Capture the cell that displays the provided text and extract its (x, y) central coordinate. 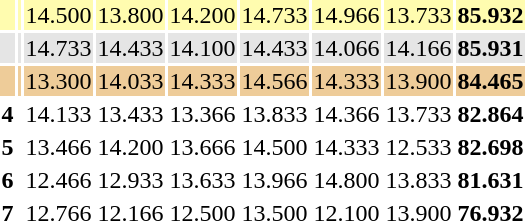
14.366 (346, 114)
12.466 (58, 180)
13.300 (58, 81)
14.100 (202, 48)
13.800 (130, 15)
14.966 (346, 15)
13.900 (418, 81)
81.631 (490, 180)
5 (8, 147)
12.533 (418, 147)
82.864 (490, 114)
14.133 (58, 114)
14.166 (418, 48)
14.033 (130, 81)
82.698 (490, 147)
6 (8, 180)
85.932 (490, 15)
13.966 (274, 180)
13.466 (58, 147)
14.566 (274, 81)
84.465 (490, 81)
14.800 (346, 180)
13.366 (202, 114)
13.666 (202, 147)
85.931 (490, 48)
12.933 (130, 180)
4 (8, 114)
13.433 (130, 114)
13.633 (202, 180)
14.066 (346, 48)
